Capture the cell that displays the provided text and extract its [X, Y] central coordinate. 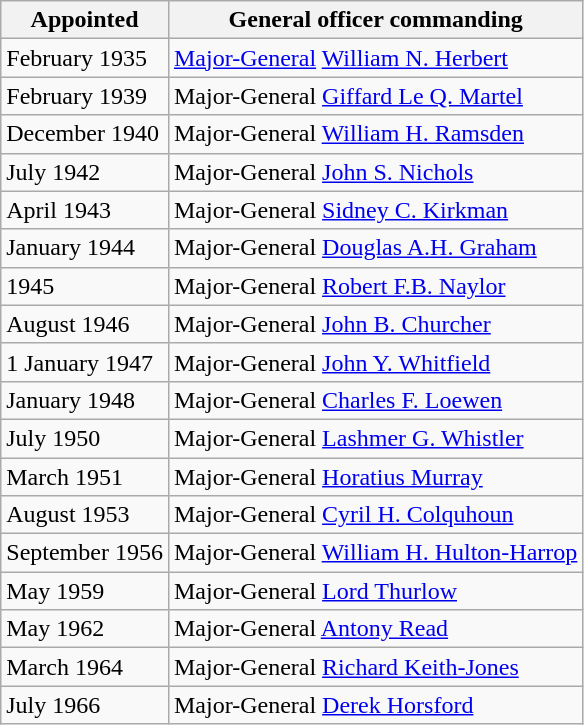
Major-General Richard Keith-Jones [375, 667]
Major-General Lashmer G. Whistler [375, 438]
Major-General Derek Horsford [375, 705]
Major-General John Y. Whitfield [375, 362]
1945 [85, 286]
August 1953 [85, 515]
February 1935 [85, 58]
Major-General Cyril H. Colquhoun [375, 515]
Major-General Giffard Le Q. Martel [375, 96]
January 1944 [85, 248]
Major-General William H. Hulton-Harrop [375, 553]
Major-General Horatius Murray [375, 477]
September 1956 [85, 553]
Major-General Douglas A.H. Graham [375, 248]
Appointed [85, 20]
General officer commanding [375, 20]
February 1939 [85, 96]
Major-General Sidney C. Kirkman [375, 210]
1 January 1947 [85, 362]
January 1948 [85, 400]
Major-General John B. Churcher [375, 324]
July 1950 [85, 438]
July 1942 [85, 172]
March 1951 [85, 477]
December 1940 [85, 134]
Major-General William H. Ramsden [375, 134]
Major-General Charles F. Loewen [375, 400]
Major-General William N. Herbert [375, 58]
July 1966 [85, 705]
Major-General John S. Nichols [375, 172]
Major-General Lord Thurlow [375, 591]
March 1964 [85, 667]
May 1959 [85, 591]
May 1962 [85, 629]
Major-General Robert F.B. Naylor [375, 286]
Major-General Antony Read [375, 629]
April 1943 [85, 210]
August 1946 [85, 324]
